Detect which cell encompasses the target text, then output its [X, Y] center coordinate. 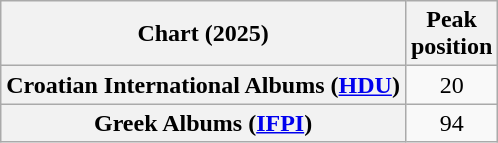
20 [451, 85]
Greek Albums (IFPI) [204, 123]
Peakposition [451, 34]
94 [451, 123]
Chart (2025) [204, 34]
Croatian International Albums (HDU) [204, 85]
